Extract the [X, Y] coordinate from the center of the cell holding the provided text.  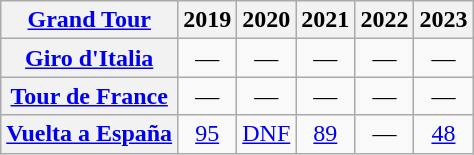
2023 [444, 20]
Tour de France [90, 96]
Grand Tour [90, 20]
DNF [266, 134]
89 [326, 134]
Giro d'Italia [90, 58]
Vuelta a España [90, 134]
2020 [266, 20]
48 [444, 134]
2019 [208, 20]
95 [208, 134]
2022 [384, 20]
2021 [326, 20]
